Scan for the cell matching the given text and deliver its [X, Y] coordinate at center. 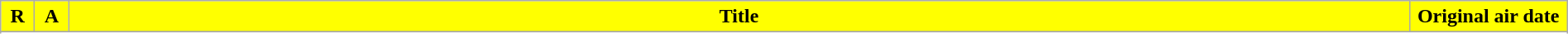
R [18, 17]
A [51, 17]
Original air date [1489, 17]
Title [739, 17]
